Provide the [X, Y] coordinate of the cell's center where the given text is located.  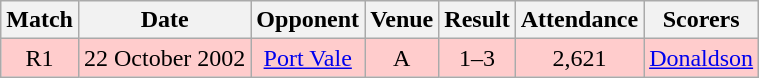
Port Vale [308, 58]
1–3 [477, 58]
Result [477, 20]
Opponent [308, 20]
Match [40, 20]
R1 [40, 58]
A [402, 58]
2,621 [579, 58]
Scorers [702, 20]
Venue [402, 20]
22 October 2002 [164, 58]
Attendance [579, 20]
Date [164, 20]
Donaldson [702, 58]
